From the cell containing the given text, extract its center point as [x, y] coordinate. 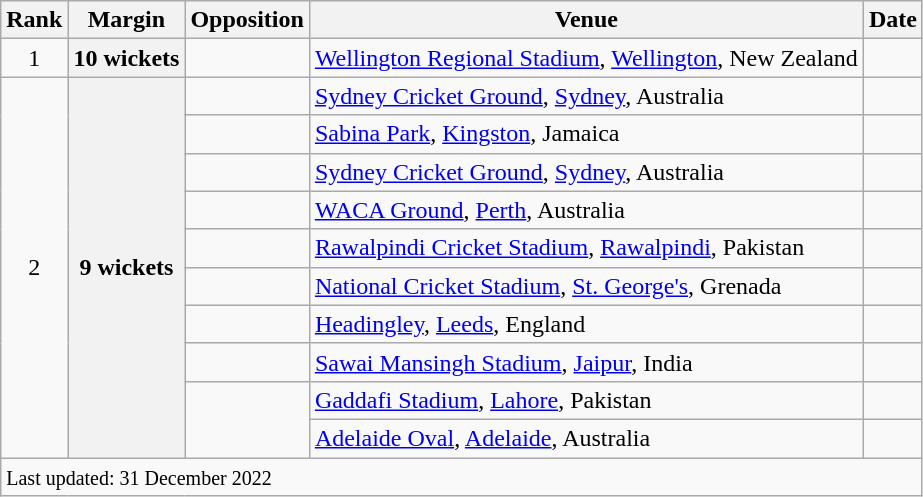
Rank [34, 20]
Headingley, Leeds, England [586, 324]
Venue [586, 20]
Rawalpindi Cricket Stadium, Rawalpindi, Pakistan [586, 248]
Wellington Regional Stadium, Wellington, New Zealand [586, 58]
10 wickets [126, 58]
9 wickets [126, 268]
Sawai Mansingh Stadium, Jaipur, India [586, 362]
Sabina Park, Kingston, Jamaica [586, 134]
Gaddafi Stadium, Lahore, Pakistan [586, 400]
National Cricket Stadium, St. George's, Grenada [586, 286]
Margin [126, 20]
Last updated: 31 December 2022 [462, 477]
WACA Ground, Perth, Australia [586, 210]
2 [34, 268]
Adelaide Oval, Adelaide, Australia [586, 438]
1 [34, 58]
Opposition [247, 20]
Date [892, 20]
